Provide the [X, Y] coordinate of the cell's center where the given text is located.  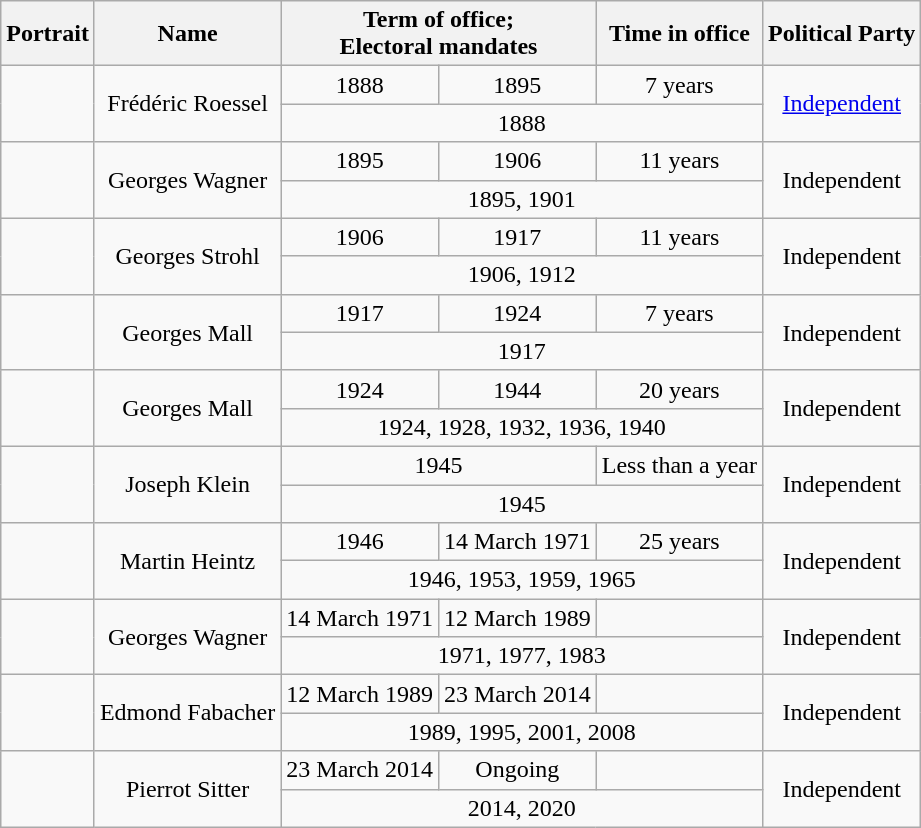
Political Party [842, 34]
1946 [360, 542]
1924, 1928, 1932, 1936, 1940 [522, 427]
1989, 1995, 2001, 2008 [522, 732]
1895, 1901 [522, 199]
25 years [679, 542]
1944 [517, 389]
Portrait [48, 34]
Edmond Fabacher [187, 713]
Name [187, 34]
Less than a year [679, 465]
Joseph Klein [187, 484]
Frédéric Roessel [187, 104]
Pierrot Sitter [187, 789]
1971, 1977, 1983 [522, 656]
20 years [679, 389]
1906, 1912 [522, 275]
Time in office [679, 34]
Martin Heintz [187, 561]
1946, 1953, 1959, 1965 [522, 580]
Term of office;Electoral mandates [438, 34]
Ongoing [517, 770]
2014, 2020 [522, 808]
Georges Strohl [187, 256]
